Search for the cell housing the specified text and yield its (x, y) center coordinate. 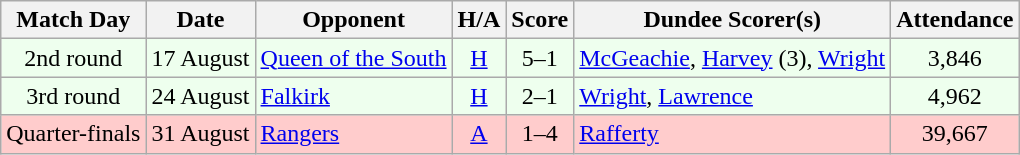
Falkirk (354, 96)
5–1 (540, 58)
39,667 (955, 134)
Dundee Scorer(s) (732, 20)
3,846 (955, 58)
Date (200, 20)
A (479, 134)
24 August (200, 96)
4,962 (955, 96)
3rd round (74, 96)
Opponent (354, 20)
2–1 (540, 96)
31 August (200, 134)
McGeachie, Harvey (3), Wright (732, 58)
H/A (479, 20)
17 August (200, 58)
2nd round (74, 58)
Match Day (74, 20)
Quarter-finals (74, 134)
Rafferty (732, 134)
1–4 (540, 134)
Rangers (354, 134)
Queen of the South (354, 58)
Score (540, 20)
Wright, Lawrence (732, 96)
Attendance (955, 20)
